For the text-containing cell, return its midpoint in (x, y) coordinate format. 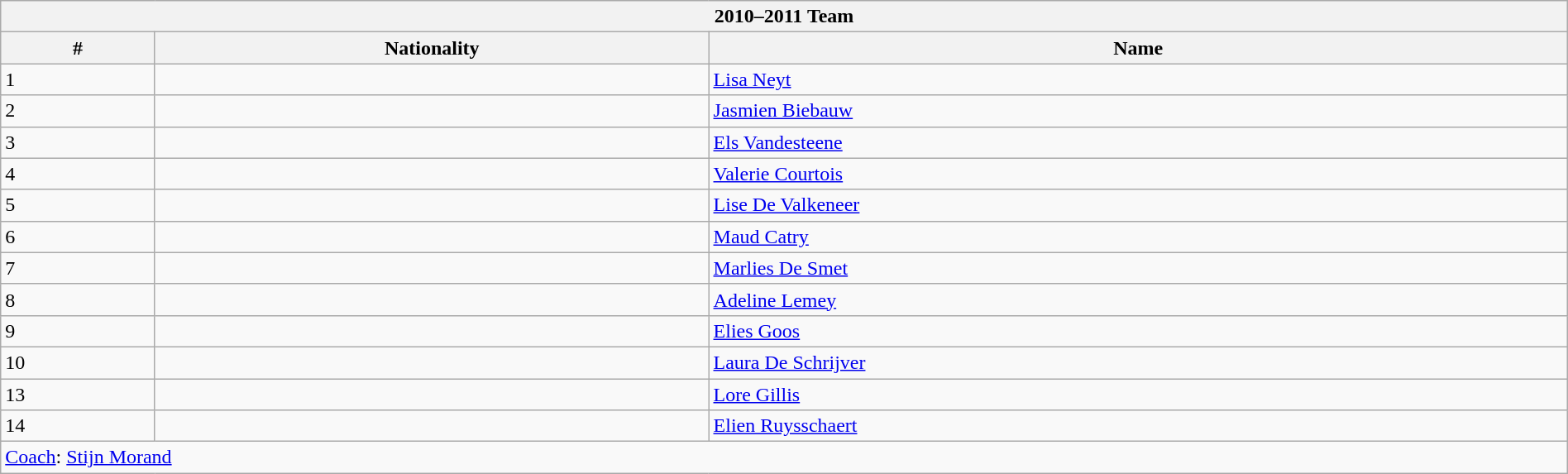
4 (78, 174)
7 (78, 268)
1 (78, 79)
2010–2011 Team (784, 17)
9 (78, 331)
Lise De Valkeneer (1138, 205)
Marlies De Smet (1138, 268)
Adeline Lemey (1138, 299)
Valerie Courtois (1138, 174)
10 (78, 362)
14 (78, 426)
Jasmien Biebauw (1138, 111)
6 (78, 237)
8 (78, 299)
2 (78, 111)
Elien Ruysschaert (1138, 426)
Nationality (432, 48)
Elies Goos (1138, 331)
Lisa Neyt (1138, 79)
13 (78, 395)
Laura De Schrijver (1138, 362)
5 (78, 205)
Maud Catry (1138, 237)
# (78, 48)
Name (1138, 48)
Coach: Stijn Morand (784, 457)
Els Vandesteene (1138, 142)
3 (78, 142)
Lore Gillis (1138, 395)
